Extract the (X, Y) coordinate from the center of the cell holding the provided text.  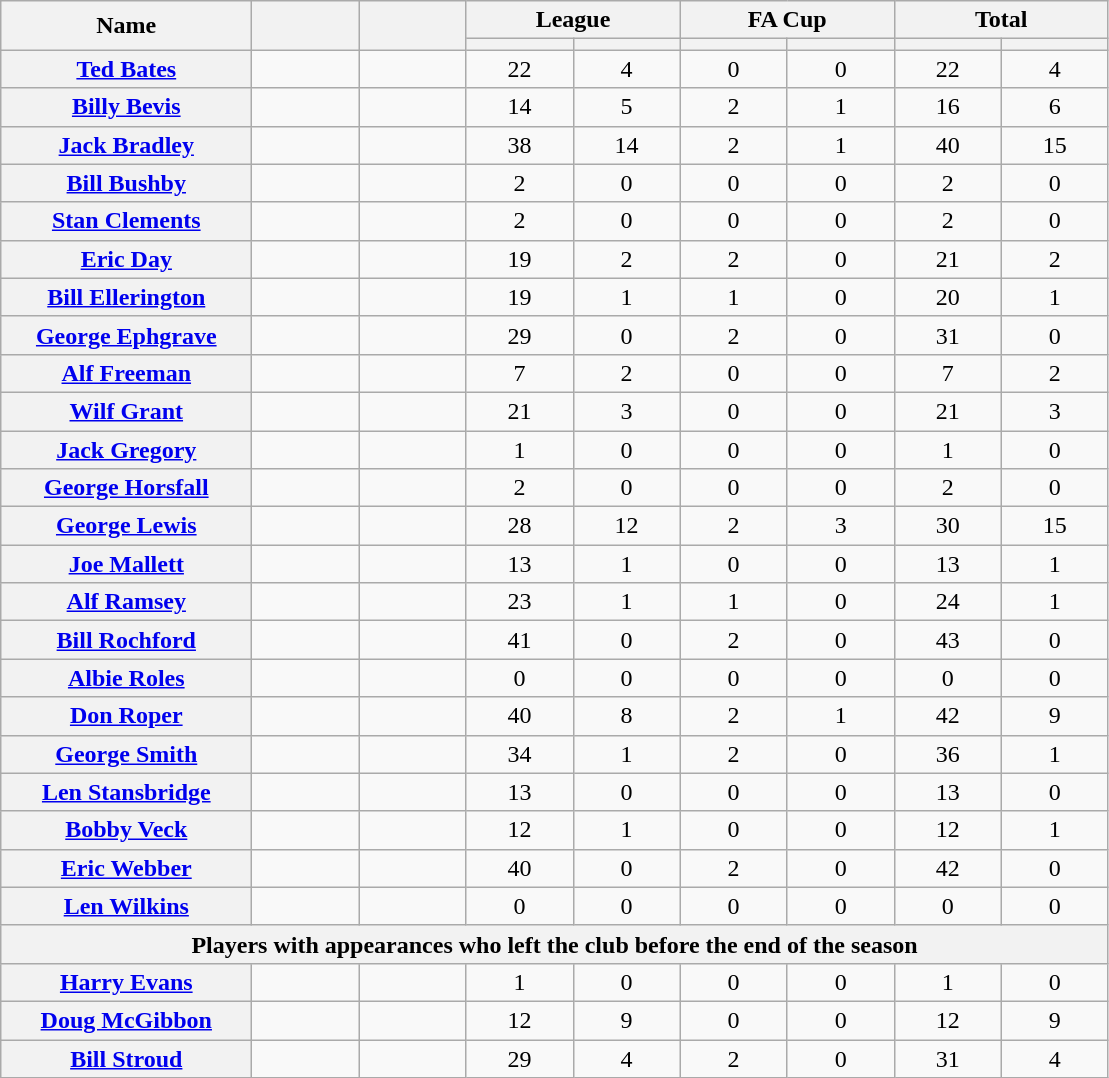
Doug McGibbon (126, 1020)
23 (520, 602)
Bill Ellerington (126, 297)
Wilf Grant (126, 411)
FA Cup (787, 20)
Joe Mallett (126, 564)
Name (126, 26)
Bobby Veck (126, 830)
Stan Clements (126, 221)
Alf Freeman (126, 373)
6 (1054, 107)
Len Wilkins (126, 906)
34 (520, 754)
5 (626, 107)
20 (948, 297)
George Smith (126, 754)
George Lewis (126, 526)
Bill Stroud (126, 1059)
Eric Webber (126, 868)
8 (626, 716)
Albie Roles (126, 678)
Bill Bushby (126, 183)
Billy Bevis (126, 107)
Ted Bates (126, 69)
Alf Ramsey (126, 602)
Eric Day (126, 259)
41 (520, 640)
Harry Evans (126, 982)
Players with appearances who left the club before the end of the season (555, 944)
Total (1001, 20)
28 (520, 526)
George Ephgrave (126, 335)
16 (948, 107)
George Horsfall (126, 488)
43 (948, 640)
League (573, 20)
24 (948, 602)
Bill Rochford (126, 640)
Don Roper (126, 716)
38 (520, 145)
30 (948, 526)
36 (948, 754)
Len Stansbridge (126, 792)
Jack Bradley (126, 145)
Jack Gregory (126, 449)
